Determine the (X, Y) coordinate at the center of the cell enclosing the given text.  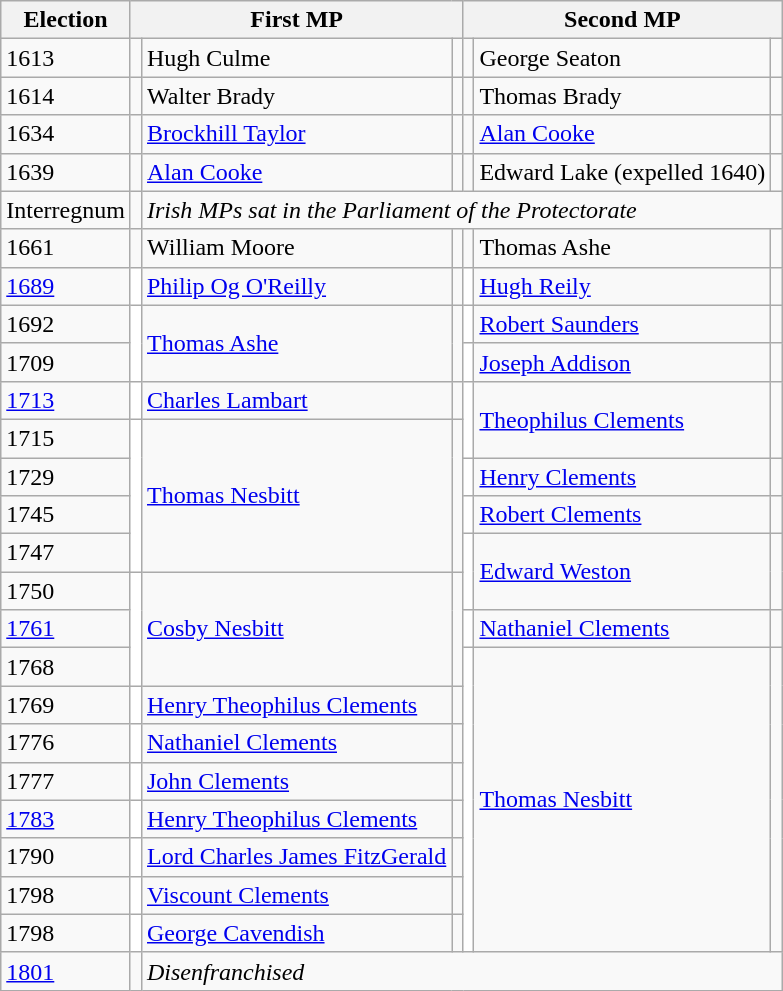
Election (66, 20)
Lord Charles James FitzGerald (296, 857)
George Seaton (622, 58)
Disenfranchised (461, 971)
Theophilus Clements (622, 419)
Interregnum (66, 210)
Thomas Brady (622, 96)
1614 (66, 96)
1750 (66, 591)
1709 (66, 362)
Brockhill Taylor (296, 134)
1639 (66, 172)
Joseph Addison (622, 362)
1790 (66, 857)
Robert Clements (622, 515)
1776 (66, 743)
1777 (66, 781)
1768 (66, 667)
George Cavendish (296, 933)
1692 (66, 324)
Second MP (622, 20)
Charles Lambart (296, 400)
1747 (66, 553)
Edward Weston (622, 572)
1801 (66, 971)
1761 (66, 629)
Edward Lake (expelled 1640) (622, 172)
1634 (66, 134)
1613 (66, 58)
John Clements (296, 781)
1729 (66, 477)
Hugh Culme (296, 58)
Hugh Reily (622, 286)
1661 (66, 248)
Viscount Clements (296, 895)
1689 (66, 286)
William Moore (296, 248)
1769 (66, 705)
1713 (66, 400)
Cosby Nesbitt (296, 629)
Robert Saunders (622, 324)
Henry Clements (622, 477)
Walter Brady (296, 96)
First MP (296, 20)
Philip Og O'Reilly (296, 286)
Irish MPs sat in the Parliament of the Protectorate (461, 210)
1715 (66, 438)
1745 (66, 515)
1783 (66, 819)
